Determine the (X, Y) coordinate at the center of the cell enclosing the given text.  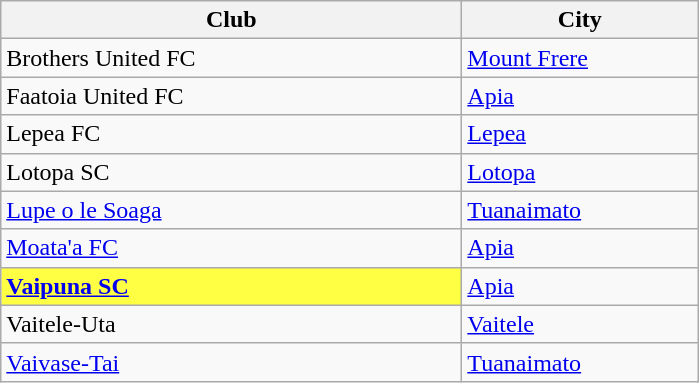
Brothers United FC (232, 58)
Lepea FC (232, 134)
Lotopa (580, 172)
Lotopa SC (232, 172)
City (580, 20)
Lupe o le Soaga (232, 210)
Club (232, 20)
Faatoia United FC (232, 96)
Mount Frere (580, 58)
Vaivase-Tai (232, 362)
Vaitele (580, 324)
Lepea (580, 134)
Moata'a FC (232, 248)
Vaipuna SC (232, 286)
Vaitele-Uta (232, 324)
